Search for the cell housing the specified text and yield its [x, y] center coordinate. 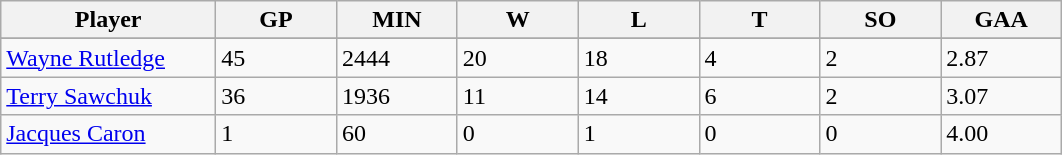
14 [638, 96]
W [518, 20]
11 [518, 96]
GP [276, 20]
2.87 [1002, 58]
2444 [396, 58]
T [760, 20]
SO [880, 20]
MIN [396, 20]
Wayne Rutledge [108, 58]
4.00 [1002, 134]
Terry Sawchuk [108, 96]
3.07 [1002, 96]
36 [276, 96]
20 [518, 58]
GAA [1002, 20]
1936 [396, 96]
18 [638, 58]
Jacques Caron [108, 134]
L [638, 20]
6 [760, 96]
Player [108, 20]
4 [760, 58]
60 [396, 134]
45 [276, 58]
